Extract the (X, Y) coordinate from the center of the cell holding the provided text.  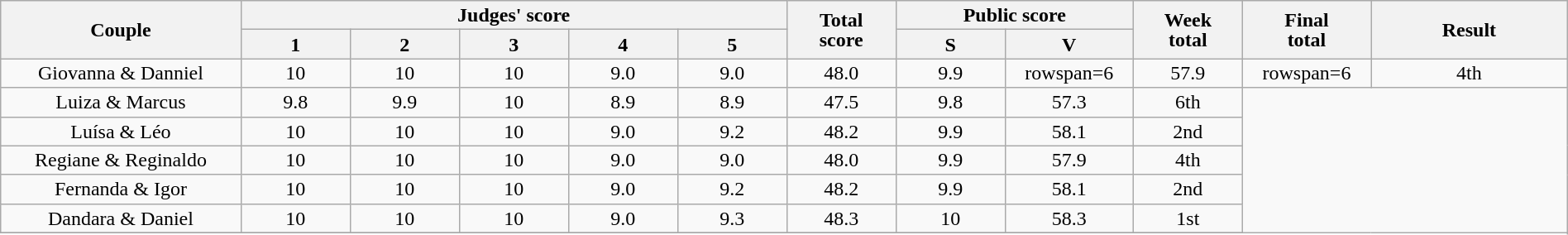
48.3 (841, 218)
Dandara & Daniel (121, 218)
Luiza & Marcus (121, 103)
58.3 (1068, 218)
Luísa & Léo (121, 131)
1 (295, 45)
9.3 (732, 218)
6th (1188, 103)
S (950, 45)
47.5 (841, 103)
5 (732, 45)
Public score (1014, 15)
Result (1470, 30)
2 (404, 45)
Finaltotal (1307, 30)
4 (623, 45)
1st (1188, 218)
Couple (121, 30)
V (1068, 45)
Giovanna & Danniel (121, 73)
57.3 (1068, 103)
Weektotal (1188, 30)
Judges' score (514, 15)
3 (514, 45)
Regiane & Reginaldo (121, 161)
Fernanda & Igor (121, 189)
Totalscore (841, 30)
